Capture the cell that displays the provided text and extract its (x, y) central coordinate. 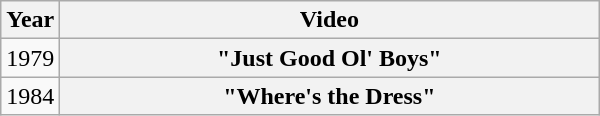
Video (330, 20)
"Just Good Ol' Boys" (330, 58)
1984 (30, 96)
Year (30, 20)
1979 (30, 58)
"Where's the Dress" (330, 96)
